Return the [X, Y] coordinate for the center point of the cell that contains the specified text.  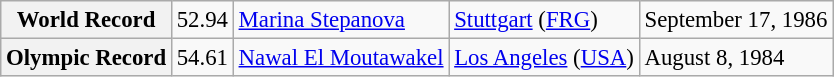
World Record [86, 20]
Stuttgart (FRG) [544, 20]
Los Angeles (USA) [544, 58]
August 8, 1984 [736, 58]
52.94 [202, 20]
Nawal El Moutawakel [341, 58]
Marina Stepanova [341, 20]
September 17, 1986 [736, 20]
54.61 [202, 58]
Olympic Record [86, 58]
